From the cell containing the given text, extract its center point as [X, Y] coordinate. 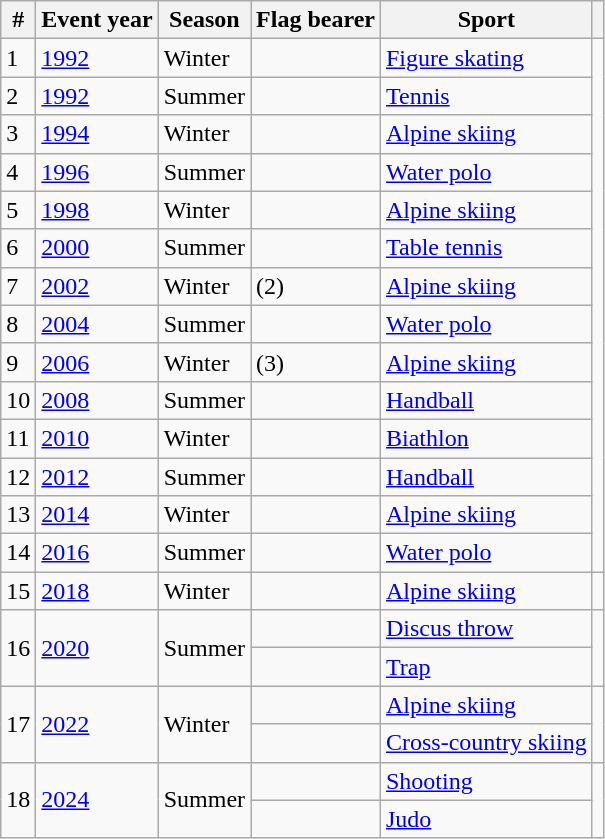
9 [18, 362]
1996 [97, 172]
1998 [97, 210]
Tennis [486, 96]
Table tennis [486, 248]
2016 [97, 553]
12 [18, 477]
4 [18, 172]
Event year [97, 20]
Sport [486, 20]
2018 [97, 591]
Biathlon [486, 438]
2004 [97, 324]
2002 [97, 286]
16 [18, 648]
2010 [97, 438]
17 [18, 724]
2024 [97, 800]
2014 [97, 515]
2006 [97, 362]
(3) [316, 362]
2008 [97, 400]
Figure skating [486, 58]
Flag bearer [316, 20]
7 [18, 286]
Cross-country skiing [486, 743]
5 [18, 210]
14 [18, 553]
2022 [97, 724]
(2) [316, 286]
2 [18, 96]
Judo [486, 819]
1 [18, 58]
15 [18, 591]
10 [18, 400]
Discus throw [486, 629]
8 [18, 324]
2012 [97, 477]
Trap [486, 667]
2020 [97, 648]
# [18, 20]
2000 [97, 248]
Shooting [486, 781]
11 [18, 438]
6 [18, 248]
3 [18, 134]
1994 [97, 134]
Season [204, 20]
13 [18, 515]
18 [18, 800]
